Capture the cell that displays the provided text and extract its [x, y] central coordinate. 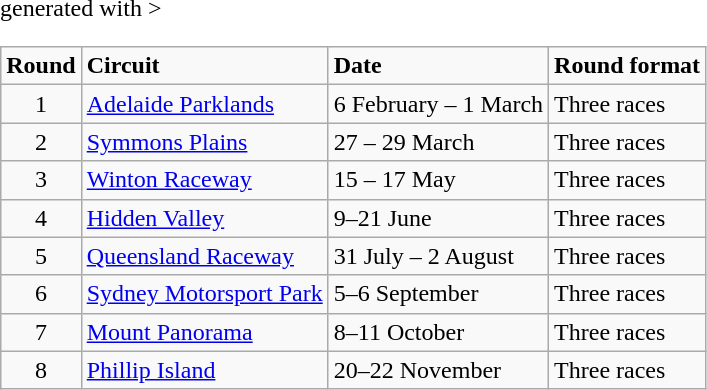
1 [41, 104]
9–21 June [438, 218]
31 July – 2 August [438, 256]
2 [41, 142]
Queensland Raceway [204, 256]
Winton Raceway [204, 180]
4 [41, 218]
20–22 November [438, 370]
Round [41, 66]
6 February – 1 March [438, 104]
Sydney Motorsport Park [204, 294]
Mount Panorama [204, 332]
3 [41, 180]
Symmons Plains [204, 142]
8–11 October [438, 332]
7 [41, 332]
6 [41, 294]
Phillip Island [204, 370]
Circuit [204, 66]
8 [41, 370]
5 [41, 256]
Round format [628, 66]
27 – 29 March [438, 142]
5–6 September [438, 294]
15 – 17 May [438, 180]
Hidden Valley [204, 218]
Adelaide Parklands [204, 104]
Date [438, 66]
